Scan for the cell matching the given text and deliver its (x, y) coordinate at center. 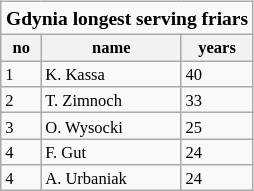
A. Urbaniak (111, 178)
33 (216, 100)
years (216, 48)
Gdynia longest serving friars (126, 18)
O. Wysocki (111, 126)
25 (216, 126)
40 (216, 74)
name (111, 48)
3 (21, 126)
1 (21, 74)
no (21, 48)
K. Kassa (111, 74)
2 (21, 100)
F. Gut (111, 152)
T. Zimnoch (111, 100)
